From the cell containing the given text, extract its center point as [X, Y] coordinate. 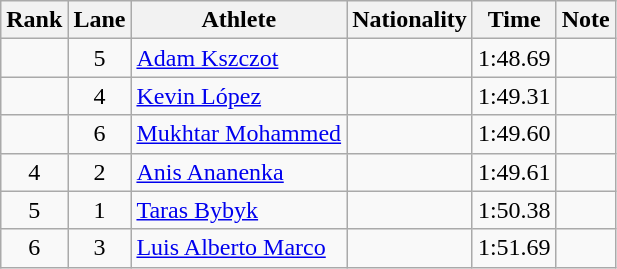
1:49.61 [514, 172]
Note [586, 20]
2 [100, 172]
Luis Alberto Marco [239, 248]
Time [514, 20]
1:49.60 [514, 134]
Athlete [239, 20]
1:51.69 [514, 248]
Rank [34, 20]
1:48.69 [514, 58]
1 [100, 210]
Taras Bybyk [239, 210]
1:50.38 [514, 210]
Lane [100, 20]
1:49.31 [514, 96]
Kevin López [239, 96]
Adam Kszczot [239, 58]
Anis Ananenka [239, 172]
Nationality [410, 20]
3 [100, 248]
Mukhtar Mohammed [239, 134]
